Pinpoint the cell where the given text exists, returning its (x, y) midpoint coordinate. 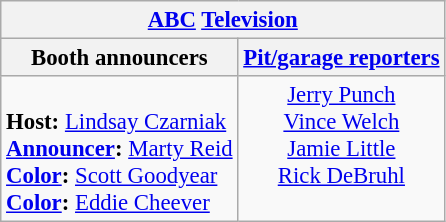
Jerry PunchVince WelchJamie LittleRick DeBruhl (342, 149)
Pit/garage reporters (342, 58)
ABC Television (223, 20)
Booth announcers (120, 58)
Host: Lindsay Czarniak Announcer: Marty Reid Color: Scott Goodyear Color: Eddie Cheever (120, 149)
